Locate the cell with the specified text and output its [x, y] center coordinate. 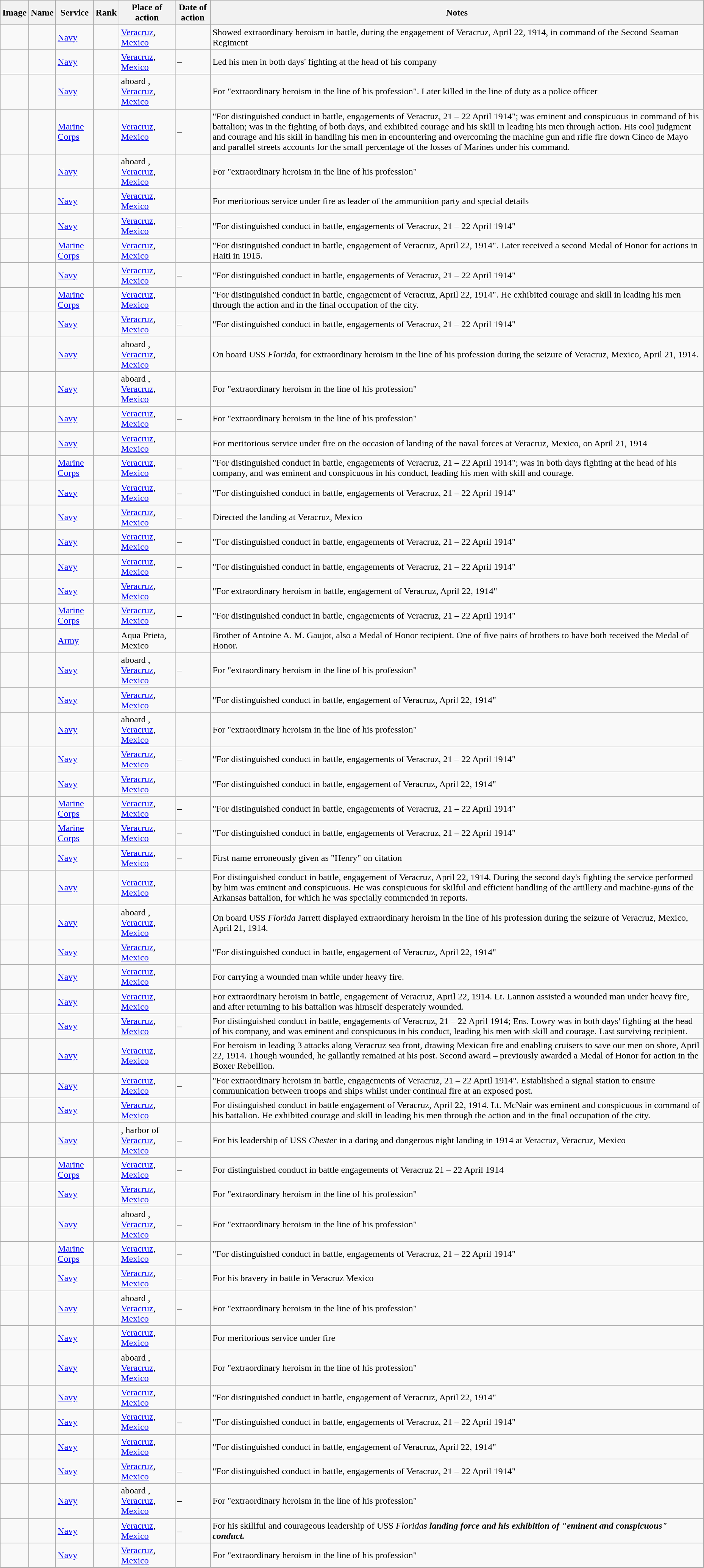
For meritorious service under fire [457, 1338]
For meritorious service under fire as leader of the ammunition party and special details [457, 201]
Aqua Prieta, Mexico [147, 641]
For meritorious service under fire on the occasion of landing of the naval forces at Veracruz, Mexico, on April 21, 1914 [457, 444]
For his leadership of USS Chester in a daring and dangerous night landing in 1914 at Veracruz, Veracruz, Mexico [457, 1140]
Name [42, 13]
For his bravery in battle in Veracruz Mexico [457, 1279]
Place of action [147, 13]
Notes [457, 13]
For carrying a wounded man while under heavy fire. [457, 977]
Date of action [192, 13]
Directed the landing at Veracruz, Mexico [457, 517]
For his skillful and courageous leadership of USS Floridas landing force and his exhibition of "eminent and conspicuous" conduct. [457, 1531]
"For extraordinary heroism in battle, engagement of Veracruz, April 22, 1914" [457, 591]
For "extraordinary heroism in the line of his profession". Later killed in the line of duty as a police officer [457, 92]
Image [14, 13]
Showed extraordinary heroism in battle, during the engagement of Veracruz, April 22, 1914, in command of the Second Seaman Regiment [457, 37]
, harbor of Veracruz, Mexico [147, 1140]
On board USS Florida Jarrett displayed extraordinary heroism in the line of his profession during the seizure of Veracruz, Mexico, April 21, 1914. [457, 923]
For distinguished conduct in battle engagements of Veracruz 21 – 22 April 1914 [457, 1170]
Service [75, 13]
"For distinguished conduct in battle, engagement of Veracruz, April 22, 1914". Later received a second Medal of Honor for actions in Haiti in 1915. [457, 251]
Brother of Antoine A. M. Gaujot, also a Medal of Honor recipient. One of five pairs of brothers to have both received the Medal of Honor. [457, 641]
Rank [106, 13]
On board USS Florida, for extraordinary heroism in the line of his profession during the seizure of Veracruz, Mexico, April 21, 1914. [457, 354]
Army [75, 641]
Led his men in both days' fighting at the head of his company [457, 62]
First name erroneously given as "Henry" on citation [457, 858]
